Detect which cell encompasses the target text, then output its [X, Y] center coordinate. 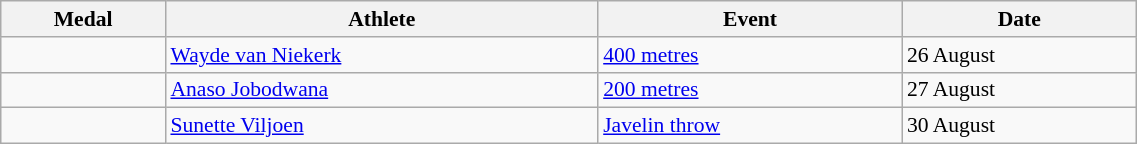
Event [750, 19]
Anaso Jobodwana [382, 90]
400 metres [750, 55]
Javelin throw [750, 126]
27 August [1020, 90]
Wayde van Niekerk [382, 55]
Sunette Viljoen [382, 126]
26 August [1020, 55]
30 August [1020, 126]
Date [1020, 19]
Medal [84, 19]
200 metres [750, 90]
Athlete [382, 19]
